Pinpoint the cell where the given text exists, returning its [x, y] midpoint coordinate. 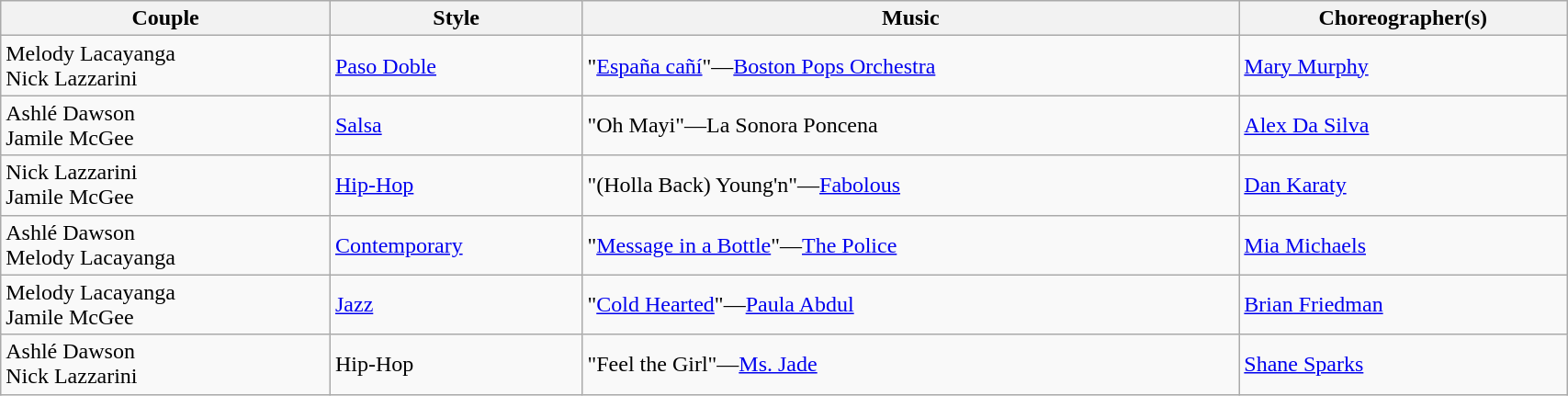
Ashlé DawsonMelody Lacayanga [165, 244]
"Oh Mayi"—La Sonora Poncena [911, 125]
Mia Michaels [1404, 244]
Couple [165, 18]
Nick LazzariniJamile McGee [165, 186]
Alex Da Silva [1404, 125]
Contemporary [456, 244]
Shane Sparks [1404, 364]
"Message in a Bottle"—The Police [911, 244]
Ashlé DawsonJamile McGee [165, 125]
Music [911, 18]
Melody LacayangaJamile McGee [165, 305]
"Cold Hearted"—Paula Abdul [911, 305]
Salsa [456, 125]
Paso Doble [456, 66]
"(Holla Back) Young'n"—Fabolous [911, 186]
Melody LacayangaNick Lazzarini [165, 66]
Mary Murphy [1404, 66]
"Feel the Girl"—Ms. Jade [911, 364]
Ashlé DawsonNick Lazzarini [165, 364]
Dan Karaty [1404, 186]
Jazz [456, 305]
Style [456, 18]
Choreographer(s) [1404, 18]
"España cañí"—Boston Pops Orchestra [911, 66]
Brian Friedman [1404, 305]
